Detect which cell encompasses the target text, then output its [x, y] center coordinate. 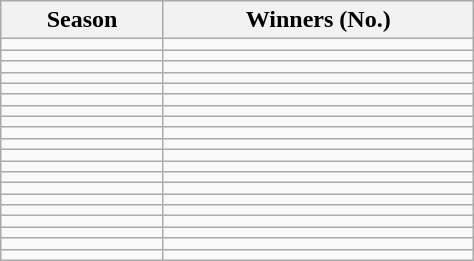
Season [82, 20]
Winners (No.) [318, 20]
